Find where the given text appears and provide that cell's center as [x, y] coordinate. 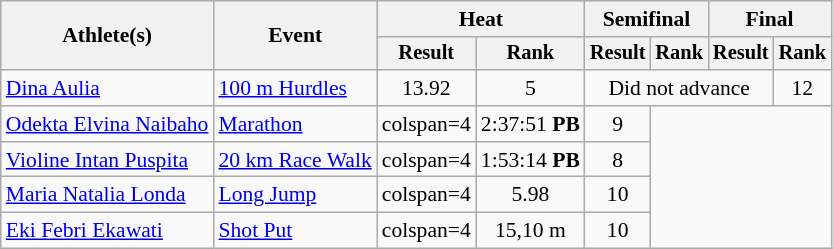
12 [803, 88]
13.92 [426, 88]
Violine Intan Puspita [108, 160]
9 [618, 124]
Athlete(s) [108, 36]
Marathon [294, 124]
5 [530, 88]
1:53:14 PB [530, 160]
Shot Put [294, 231]
Semifinal [646, 19]
20 km Race Walk [294, 160]
Long Jump [294, 195]
Odekta Elvina Naibaho [108, 124]
Dina Aulia [108, 88]
Maria Natalia Londa [108, 195]
8 [618, 160]
Did not advance [680, 88]
Final [770, 19]
Heat [481, 19]
15,10 m [530, 231]
2:37:51 PB [530, 124]
5.98 [530, 195]
Event [294, 36]
Eki Febri Ekawati [108, 231]
100 m Hurdles [294, 88]
